From the cell containing the given text, extract its center point as [x, y] coordinate. 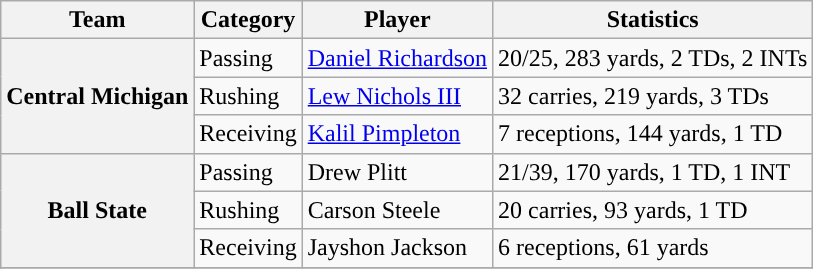
Category [248, 20]
21/39, 170 yards, 1 TD, 1 INT [653, 172]
20 carries, 93 yards, 1 TD [653, 210]
Player [397, 20]
Carson Steele [397, 210]
Jayshon Jackson [397, 248]
Statistics [653, 20]
20/25, 283 yards, 2 TDs, 2 INTs [653, 58]
Central Michigan [98, 96]
Ball State [98, 210]
7 receptions, 144 yards, 1 TD [653, 134]
Drew Plitt [397, 172]
Daniel Richardson [397, 58]
Lew Nichols III [397, 96]
6 receptions, 61 yards [653, 248]
Kalil Pimpleton [397, 134]
Team [98, 20]
32 carries, 219 yards, 3 TDs [653, 96]
